Identify which cell holds the provided text, then report its [X, Y] central coordinate. 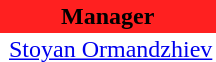
Manager [108, 16]
